Output the [X, Y] coordinate of the center of the cell containing the given text.  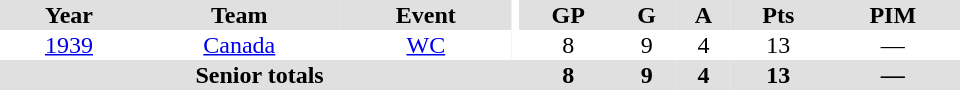
1939 [69, 45]
GP [568, 15]
Senior totals [260, 75]
G [646, 15]
Year [69, 15]
A [704, 15]
Pts [778, 15]
WC [426, 45]
Event [426, 15]
Team [240, 15]
PIM [893, 15]
Canada [240, 45]
